Output the (x, y) coordinate of the center of the cell containing the given text.  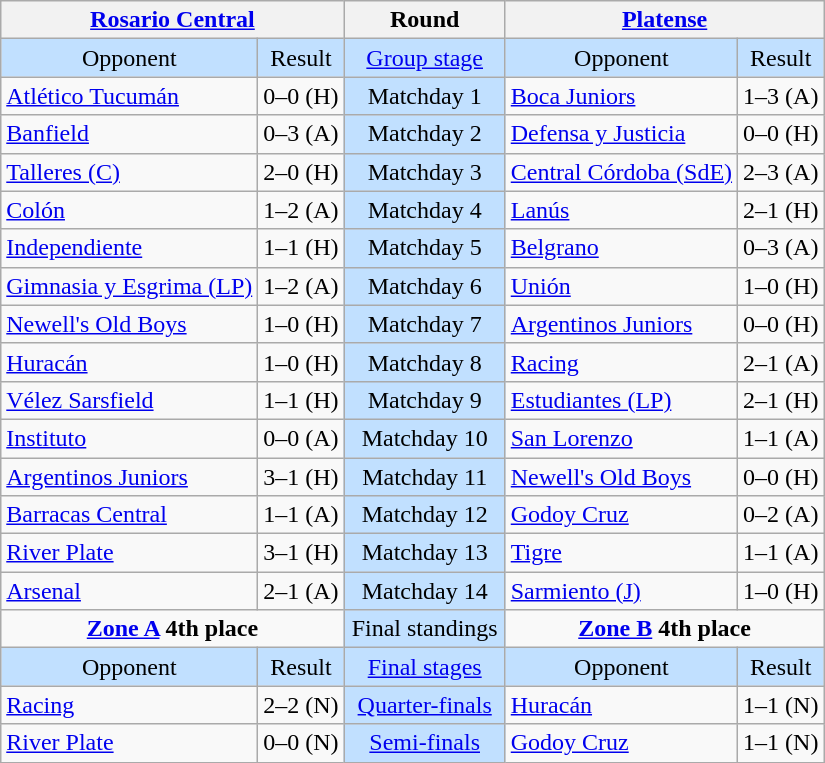
Independiente (130, 248)
Matchday 5 (424, 248)
Central Córdoba (SdE) (621, 172)
Matchday 9 (424, 400)
Zone B 4th place (664, 629)
Matchday 11 (424, 477)
Group stage (424, 58)
Banfield (130, 134)
Gimnasia y Esgrima (LP) (130, 286)
Atlético Tucumán (130, 96)
San Lorenzo (621, 438)
Matchday 8 (424, 362)
Semi-finals (424, 743)
Boca Juniors (621, 96)
Vélez Sarsfield (130, 400)
Matchday 3 (424, 172)
Matchday 7 (424, 324)
0–0 (A) (301, 438)
Final stages (424, 667)
Arsenal (130, 591)
0–0 (N) (301, 743)
Rosario Central (172, 20)
Colón (130, 210)
Belgrano (621, 248)
Sarmiento (J) (621, 591)
Estudiantes (LP) (621, 400)
Matchday 2 (424, 134)
Quarter-finals (424, 705)
Matchday 14 (424, 591)
Platense (664, 20)
2–2 (N) (301, 705)
2–0 (H) (301, 172)
Barracas Central (130, 515)
0–2 (A) (781, 515)
Talleres (C) (130, 172)
Matchday 10 (424, 438)
Zone A 4th place (172, 629)
Matchday 1 (424, 96)
Tigre (621, 553)
1–3 (A) (781, 96)
Final standings (424, 629)
Round (424, 20)
Defensa y Justicia (621, 134)
2–3 (A) (781, 172)
Unión (621, 286)
Matchday 12 (424, 515)
Matchday 6 (424, 286)
Matchday 13 (424, 553)
Lanús (621, 210)
Instituto (130, 438)
Matchday 4 (424, 210)
